Return (x, y) of the center of cell containing provided text 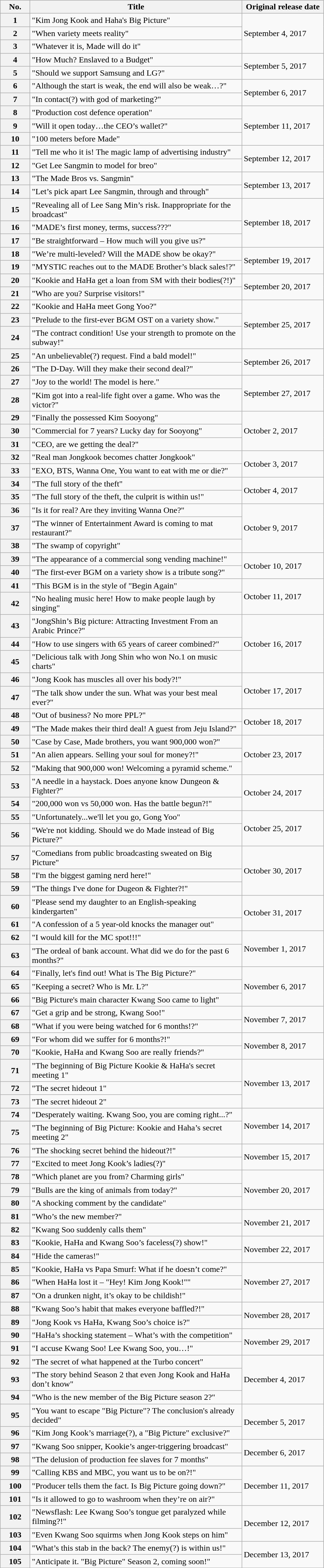
"Big Picture's main character Kwang Soo came to light" (136, 1000)
October 17, 2017 (283, 691)
November 29, 2017 (283, 1342)
October 10, 2017 (283, 566)
"The beginning of Big Picture: Kookie and Haha’s secret meeting 2" (136, 1132)
53 (15, 786)
20 (15, 280)
59 (15, 888)
105 (15, 1561)
"Who is the new member of the Big Picture season 2?" (136, 1397)
"Unfortunately...we'll let you go, Gong Yoo" (136, 817)
"Kookie, HaHa vs Papa Smurf: What if he doesn’t come?" (136, 1269)
"An alien appears. Selling your soul for money?!" (136, 755)
66 (15, 1000)
83 (15, 1243)
99 (15, 1473)
September 27, 2017 (283, 393)
"For whom did we suffer for 6 months?!" (136, 1039)
"Kim Jong Kook’s marriage(?), a "Big Picture" exclusive?" (136, 1433)
October 25, 2017 (283, 828)
No. (15, 7)
"A confession of a 5 year-old knocks the manager out" (136, 924)
"Kwang Soo snipper, Kookie’s anger-triggering broadcast" (136, 1446)
47 (15, 698)
September 18, 2017 (283, 223)
10 (15, 139)
22 (15, 307)
"What’s this stab in the back? The enemy(?) is within us!" (136, 1548)
November 8, 2017 (283, 1046)
58 (15, 875)
"Kim got into a real-life fight over a game. Who was the victor?" (136, 399)
70 (15, 1052)
15 (15, 209)
93 (15, 1379)
September 5, 2017 (283, 66)
73 (15, 1101)
96 (15, 1433)
"Kwang Soo’s habit that makes everyone baffled?!" (136, 1309)
November 21, 2017 (283, 1223)
49 (15, 729)
31 (15, 444)
"What if you were being watched for 6 months!?" (136, 1026)
90 (15, 1335)
"The contract condition! Use your strength to promote on the subway!" (136, 338)
39 (15, 559)
"We’re multi-leveled? Will the MADE show be okay?" (136, 254)
101 (15, 1499)
"The talk show under the sun. What was your best meal ever?" (136, 698)
"MYSTIC reaches out to the MADE Brother’s black sales!?" (136, 267)
September 26, 2017 (283, 362)
September 13, 2017 (283, 185)
"Jong Kook has muscles all over his body?!" (136, 680)
"Prelude to the first-ever BGM OST on a variety show." (136, 320)
October 30, 2017 (283, 870)
3 (15, 46)
8 (15, 112)
95 (15, 1415)
"Newsflash: Lee Kwang Soo’s tongue get paralyzed while filming?!" (136, 1517)
13 (15, 179)
"The D-Day. Will they make their second deal?" (136, 369)
"Whatever it is, Made will do it" (136, 46)
18 (15, 254)
28 (15, 399)
"Bulls are the king of animals from today?" (136, 1190)
November 27, 2017 (283, 1282)
"The swamp of copyright" (136, 546)
"Should we support Samsung and LG?" (136, 73)
November 6, 2017 (283, 987)
"How Much? Enslaved to a Budget" (136, 60)
"Please send my daughter to an English-speaking kindergarten" (136, 906)
"100 meters before Made" (136, 139)
"EXO, BTS, Wanna One, You want to eat with me or die?" (136, 471)
September 12, 2017 (283, 158)
4 (15, 60)
42 (15, 603)
36 (15, 510)
91 (15, 1348)
88 (15, 1309)
23 (15, 320)
"I accuse Kwang Soo! Lee Kwang Soo, you…!" (136, 1348)
"Kwang Soo suddenly calls them" (136, 1230)
"Let’s pick apart Lee Sangmin, through and through" (136, 192)
"Get Lee Sangmin to model for breo" (136, 165)
October 24, 2017 (283, 793)
55 (15, 817)
"The secret hideout 2" (136, 1101)
September 11, 2017 (283, 126)
"Making that 900,000 won! Welcoming a pyramid scheme." (136, 768)
"How to use singers with 65 years of career combined?" (136, 644)
62 (15, 938)
77 (15, 1164)
"The full story of the theft, the culprit is within us!" (136, 497)
67 (15, 1013)
November 13, 2017 (283, 1083)
65 (15, 987)
9 (15, 126)
76 (15, 1150)
Original release date (283, 7)
November 14, 2017 (283, 1126)
61 (15, 924)
98 (15, 1459)
"Case by Case, Made brothers, you want 900,000 won?" (136, 742)
"A needle in a haystack. Does anyone know Dungeon & Fighter?" (136, 786)
78 (15, 1177)
October 11, 2017 (283, 596)
"Is it allowed to go to washroom when they’re on air?" (136, 1499)
September 19, 2017 (283, 260)
14 (15, 192)
56 (15, 835)
24 (15, 338)
34 (15, 484)
"The secret hideout 1" (136, 1088)
"200,000 won vs 50,000 won. Has the battle begun?!" (136, 804)
54 (15, 804)
43 (15, 626)
"JongShin’s Big picture: Attracting Investment From an Arabic Prince?" (136, 626)
September 25, 2017 (283, 325)
25 (15, 355)
November 15, 2017 (283, 1157)
"Will it open today…the CEO’s wallet?" (136, 126)
"Is it for real? Are they inviting Wanna One?" (136, 510)
"MADE’s first money, terms, success???" (136, 227)
19 (15, 267)
84 (15, 1256)
"The beginning of Big Picture Kookie & HaHa's secret meeting 1" (136, 1070)
November 1, 2017 (283, 949)
94 (15, 1397)
38 (15, 546)
21 (15, 293)
30 (15, 431)
"CEO, are we getting the deal?" (136, 444)
71 (15, 1070)
"Hide the cameras!" (136, 1256)
December 11, 2017 (283, 1486)
60 (15, 906)
"Jong Kook vs HaHa, Kwang Soo’s choice is?" (136, 1322)
September 4, 2017 (283, 33)
December 5, 2017 (283, 1422)
16 (15, 227)
57 (15, 857)
45 (15, 662)
"I would kill for the MC spot!!!" (136, 938)
40 (15, 572)
"Which planet are you from? Charming girls" (136, 1177)
35 (15, 497)
"The full story of the theft" (136, 484)
October 9, 2017 (283, 528)
"The secret of what happened at the Turbo concert" (136, 1362)
December 4, 2017 (283, 1379)
2 (15, 33)
"Out of business? No more PPL?" (136, 715)
November 7, 2017 (283, 1019)
"Comedians from public broadcasting sweated on Big Picture" (136, 857)
"Who are you? Surprise visitors!" (136, 293)
74 (15, 1114)
"An unbelievable(?) request. Find a bald model!" (136, 355)
68 (15, 1026)
"Keeping a secret? Who is Mr. L?" (136, 987)
"Commercial for 7 years? Lucky day for Sooyong" (136, 431)
26 (15, 369)
92 (15, 1362)
September 6, 2017 (283, 93)
51 (15, 755)
"Delicious talk with Jong Shin who won No.1 on music charts" (136, 662)
82 (15, 1230)
104 (15, 1548)
12 (15, 165)
11 (15, 152)
"The winner of Entertainment Award is coming to mat restaurant?" (136, 528)
"You want to escape "Big Picture"? The conclusion's already decided" (136, 1415)
"Kookie, HaHa and Kwang Soo are really friends?" (136, 1052)
102 (15, 1517)
"Although the start is weak, the end will also be weak…?" (136, 86)
64 (15, 973)
37 (15, 528)
"No healing music here! How to make people laugh by singing" (136, 603)
September 20, 2017 (283, 287)
"Joy to the world! The model is here." (136, 382)
"HaHa’s shocking statement – What’s with the competition" (136, 1335)
86 (15, 1282)
November 20, 2017 (283, 1190)
"This BGM is in the style of "Begin Again" (136, 585)
"Anticipate it. "Big Picture" Season 2, coming soon!" (136, 1561)
"Real man Jongkook becomes chatter Jongkook" (136, 457)
46 (15, 680)
"Be straightforward – How much will you give us?" (136, 241)
87 (15, 1295)
"Production cost defence operation" (136, 112)
"The first-ever BGM on a variety show is a tribute song?" (136, 572)
72 (15, 1088)
100 (15, 1486)
October 18, 2017 (283, 722)
December 12, 2017 (283, 1524)
"The shocking secret behind the hideout?!" (136, 1150)
"The appearance of a commercial song vending machine!" (136, 559)
"Kim Jong Kook and Haha's Big Picture" (136, 20)
October 23, 2017 (283, 755)
63 (15, 956)
Title (136, 7)
December 13, 2017 (283, 1554)
October 31, 2017 (283, 913)
"The ordeal of bank account. What did we do for the past 6 months?" (136, 956)
85 (15, 1269)
97 (15, 1446)
"When HaHa lost it – "Hey! Kim Jong Kook!"" (136, 1282)
52 (15, 768)
"When variety meets reality" (136, 33)
89 (15, 1322)
80 (15, 1203)
41 (15, 585)
"Revealing all of Lee Sang Min’s risk. Inappropriate for the broadcast" (136, 209)
"Kookie and HaHa meet Gong Yoo?" (136, 307)
"Get a grip and be strong, Kwang Soo!" (136, 1013)
27 (15, 382)
7 (15, 99)
81 (15, 1216)
November 22, 2017 (283, 1249)
"Even Kwang Soo squirms when Jong Kook steps on him" (136, 1535)
"The Made Bros vs. Sangmin" (136, 179)
"A shocking comment by the candidate" (136, 1203)
October 4, 2017 (283, 490)
November 28, 2017 (283, 1315)
"Tell me who it is! The magic lamp of advertising industry" (136, 152)
"Finally the possessed Kim Sooyong" (136, 418)
5 (15, 73)
October 16, 2017 (283, 644)
48 (15, 715)
"Finally, let's find out! What is The Big Picture?" (136, 973)
"Kookie and HaHa get a loan from SM with their bodies(?!)" (136, 280)
"I'm the biggest gaming nerd here!" (136, 875)
"Producer tells them the fact. Is Big Picture going down?" (136, 1486)
"The Made makes their third deal! A guest from Jeju Island?" (136, 729)
79 (15, 1190)
29 (15, 418)
"Desperately waiting. Kwang Soo, you are coming right...?" (136, 1114)
44 (15, 644)
"The story behind Season 2 that even Jong Kook and HaHa don’t know" (136, 1379)
103 (15, 1535)
October 3, 2017 (283, 464)
33 (15, 471)
"The things I've done for Dugeon & Fighter?!" (136, 888)
50 (15, 742)
6 (15, 86)
69 (15, 1039)
"Calling KBS and MBC, you want us to be on?!" (136, 1473)
"On a drunken night, it’s okay to be childish!" (136, 1295)
"In contact(?) with god of marketing?" (136, 99)
1 (15, 20)
"We're not kidding. Should we do Made instead of Big Picture?" (136, 835)
December 6, 2017 (283, 1453)
75 (15, 1132)
"The delusion of production fee slaves for 7 months" (136, 1459)
17 (15, 241)
"Kookie, HaHa and Kwang Soo’s faceless(?) show!" (136, 1243)
32 (15, 457)
October 2, 2017 (283, 431)
"Excited to meet Jong Kook’s ladies(?)" (136, 1164)
"Who’s the new member?" (136, 1216)
